Scan for the cell matching the given text and deliver its [x, y] coordinate at center. 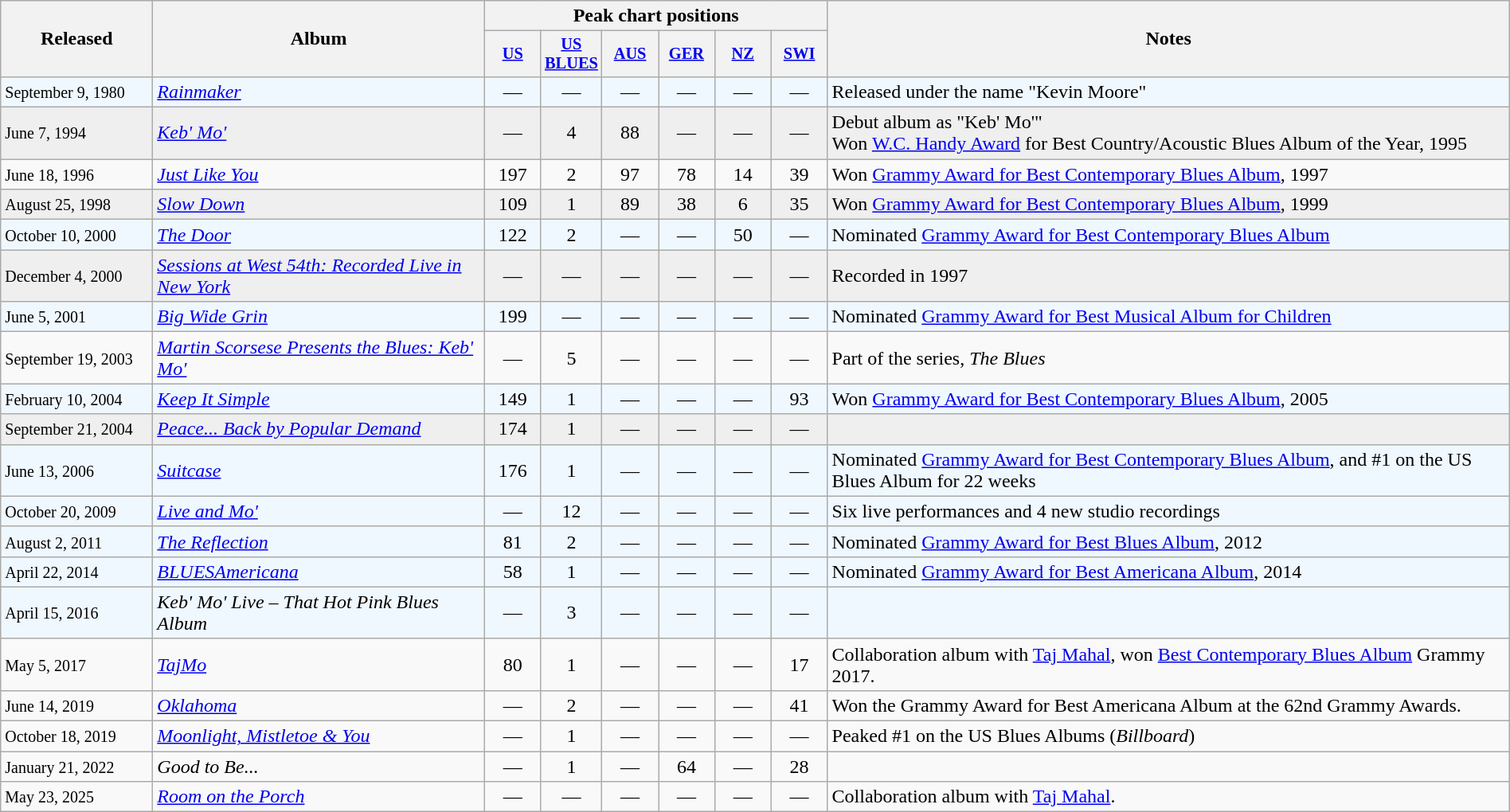
78 [687, 174]
88 [631, 134]
Won Grammy Award for Best Contemporary Blues Album, 2005 [1168, 399]
Nominated Grammy Award for Best Americana Album, 2014 [1168, 572]
October 18, 2019 [76, 736]
97 [631, 174]
June 18, 1996 [76, 174]
3 [572, 613]
June 13, 2006 [76, 470]
149 [513, 399]
Peak chart positions [656, 16]
Peaked #1 on the US Blues Albums (Billboard) [1168, 736]
Live and Mo' [319, 511]
Released under the name "Kevin Moore" [1168, 92]
Nominated Grammy Award for Best Musical Album for Children [1168, 317]
US [513, 54]
Won Grammy Award for Best Contemporary Blues Album, 1997 [1168, 174]
April 22, 2014 [76, 572]
174 [513, 429]
June 7, 1994 [76, 134]
August 2, 2011 [76, 541]
Recorded in 1997 [1168, 275]
December 4, 2000 [76, 275]
Good to Be... [319, 767]
176 [513, 470]
Album [319, 39]
Keb' Mo' [319, 134]
Moonlight, Mistletoe & You [319, 736]
June 5, 2001 [76, 317]
35 [800, 205]
Released [76, 39]
Debut album as "Keb' Mo'"Won W.C. Handy Award for Best Country/Acoustic Blues Album of the Year, 1995 [1168, 134]
SWI [800, 54]
58 [513, 572]
Collaboration album with Taj Mahal, won Best Contemporary Blues Album Grammy 2017. [1168, 664]
Rainmaker [319, 92]
June 14, 2019 [76, 705]
Notes [1168, 39]
September 9, 1980 [76, 92]
Just Like You [319, 174]
US BLUES [572, 54]
NZ [742, 54]
The Door [319, 235]
17 [800, 664]
50 [742, 235]
81 [513, 541]
Oklahoma [319, 705]
Six live performances and 4 new studio recordings [1168, 511]
Sessions at West 54th: Recorded Live in New York [319, 275]
TajMo [319, 664]
39 [800, 174]
Collaboration album with Taj Mahal. [1168, 797]
109 [513, 205]
Room on the Porch [319, 797]
Big Wide Grin [319, 317]
93 [800, 399]
April 15, 2016 [76, 613]
6 [742, 205]
Nominated Grammy Award for Best Blues Album, 2012 [1168, 541]
Keep It Simple [319, 399]
28 [800, 767]
4 [572, 134]
122 [513, 235]
May 5, 2017 [76, 664]
Peace... Back by Popular Demand [319, 429]
12 [572, 511]
Won Grammy Award for Best Contemporary Blues Album, 1999 [1168, 205]
May 23, 2025 [76, 797]
September 21, 2004 [76, 429]
199 [513, 317]
October 10, 2000 [76, 235]
October 20, 2009 [76, 511]
Part of the series, The Blues [1168, 358]
September 19, 2003 [76, 358]
The Reflection [319, 541]
Won the Grammy Award for Best Americana Album at the 62nd Grammy Awards. [1168, 705]
AUS [631, 54]
GER [687, 54]
197 [513, 174]
41 [800, 705]
Martin Scorsese Presents the Blues: Keb' Mo' [319, 358]
38 [687, 205]
Keb' Mo' Live – That Hot Pink Blues Album [319, 613]
Nominated Grammy Award for Best Contemporary Blues Album, and #1 on the US Blues Album for 22 weeks [1168, 470]
Suitcase [319, 470]
64 [687, 767]
89 [631, 205]
Nominated Grammy Award for Best Contemporary Blues Album [1168, 235]
5 [572, 358]
February 10, 2004 [76, 399]
Slow Down [319, 205]
BLUESAmericana [319, 572]
14 [742, 174]
January 21, 2022 [76, 767]
80 [513, 664]
August 25, 1998 [76, 205]
